Capture the cell that displays the provided text and extract its (X, Y) central coordinate. 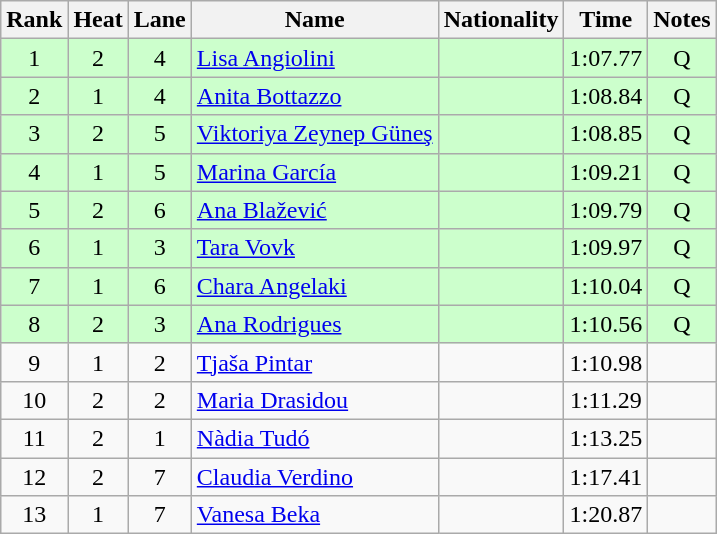
Tara Vovk (314, 248)
Lane (160, 20)
1:07.77 (606, 58)
1:09.79 (606, 210)
1:10.56 (606, 324)
1:10.98 (606, 362)
1:13.25 (606, 438)
Chara Angelaki (314, 286)
Maria Drasidou (314, 400)
9 (34, 362)
Viktoriya Zeynep Güneş (314, 134)
Ana Blažević (314, 210)
1:08.85 (606, 134)
1:08.84 (606, 96)
8 (34, 324)
Vanesa Beka (314, 515)
Notes (682, 20)
10 (34, 400)
1:20.87 (606, 515)
11 (34, 438)
Ana Rodrigues (314, 324)
1:11.29 (606, 400)
1:09.21 (606, 172)
Anita Bottazzo (314, 96)
1:17.41 (606, 477)
Nàdia Tudó (314, 438)
Nationality (501, 20)
Claudia Verdino (314, 477)
Lisa Angiolini (314, 58)
Tjaša Pintar (314, 362)
Name (314, 20)
1:10.04 (606, 286)
Marina García (314, 172)
12 (34, 477)
Rank (34, 20)
13 (34, 515)
1:09.97 (606, 248)
Time (606, 20)
Heat (98, 20)
